Detect which cell encompasses the target text, then output its (X, Y) center coordinate. 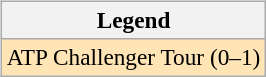
ATP Challenger Tour (0–1) (133, 57)
Legend (133, 20)
